Search for the cell housing the specified text and yield its (x, y) center coordinate. 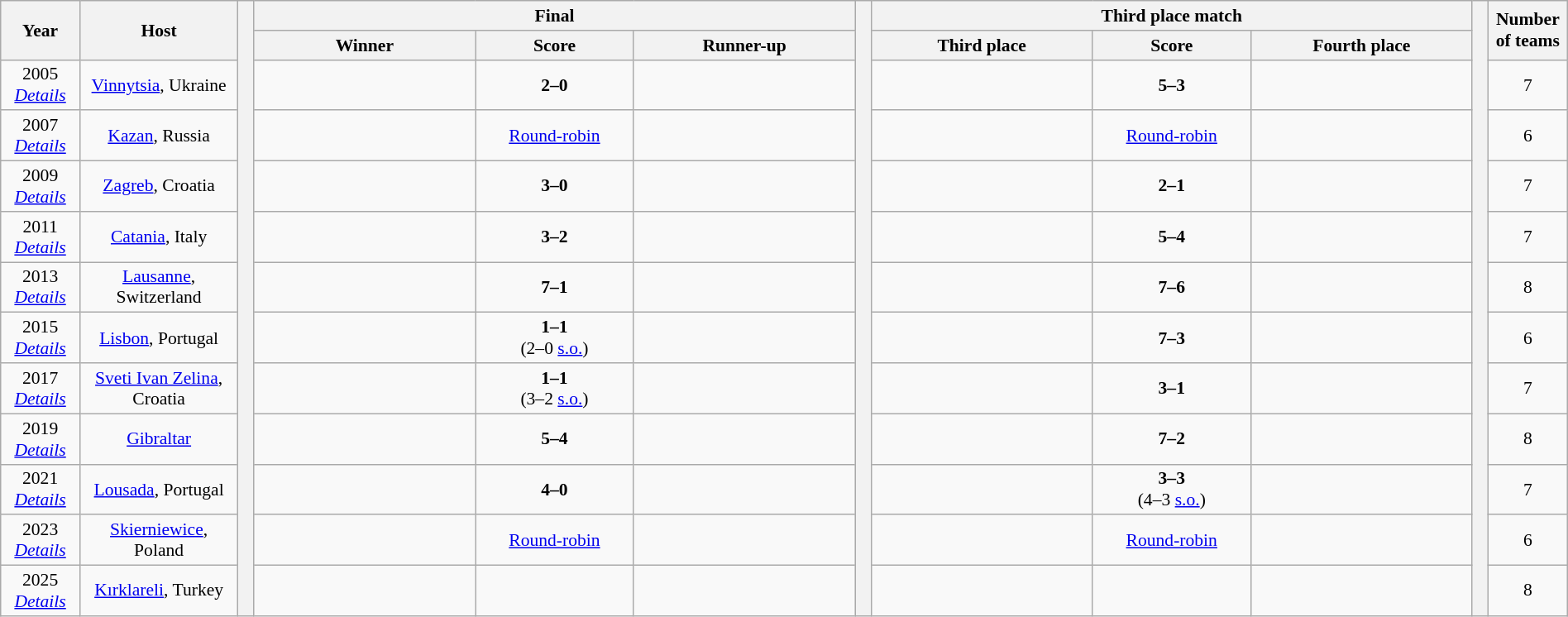
3–1 (1171, 389)
Lousada, Portugal (159, 490)
Vinnytsia, Ukraine (159, 84)
Lisbon, Portugal (159, 337)
1–1(2–0 s.o.) (554, 337)
Kazan, Russia (159, 136)
Third place (982, 45)
Number of teams (1527, 30)
2017Details (41, 389)
7–2 (1171, 438)
2023Details (41, 541)
Skierniewice, Poland (159, 541)
Lausanne, Switzerland (159, 288)
2–1 (1171, 187)
1–1(3–2 s.o.) (554, 389)
7–6 (1171, 288)
Host (159, 30)
Runner-up (744, 45)
Sveti Ivan Zelina, Croatia (159, 389)
5–3 (1171, 84)
2015Details (41, 337)
2005Details (41, 84)
Zagreb, Croatia (159, 187)
Winner (365, 45)
2011Details (41, 237)
2–0 (554, 84)
7–3 (1171, 337)
2013Details (41, 288)
Fourth place (1361, 45)
2007Details (41, 136)
Third place match (1171, 16)
2009Details (41, 187)
7–1 (554, 288)
2021Details (41, 490)
3–2 (554, 237)
Final (554, 16)
Year (41, 30)
Catania, Italy (159, 237)
2019Details (41, 438)
2025Details (41, 591)
3–0 (554, 187)
3–3(4–3 s.o.) (1171, 490)
4–0 (554, 490)
Gibraltar (159, 438)
Kırklareli, Turkey (159, 591)
